Locate the cell with the specified text and output its [x, y] center coordinate. 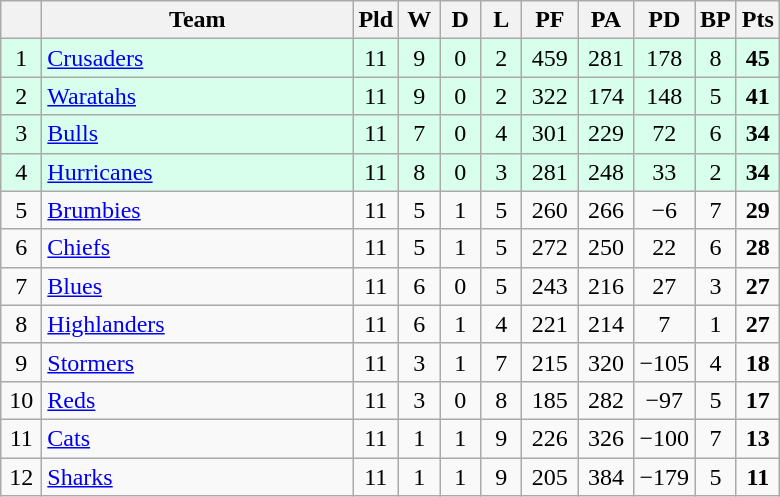
185 [550, 400]
301 [550, 134]
Chiefs [198, 248]
Team [198, 20]
12 [22, 477]
Cats [198, 438]
10 [22, 400]
−6 [664, 210]
174 [606, 96]
322 [550, 96]
22 [664, 248]
−97 [664, 400]
243 [550, 286]
Sharks [198, 477]
272 [550, 248]
28 [758, 248]
72 [664, 134]
13 [758, 438]
Bulls [198, 134]
229 [606, 134]
384 [606, 477]
L [502, 20]
−105 [664, 362]
Pts [758, 20]
Pld [376, 20]
45 [758, 58]
178 [664, 58]
18 [758, 362]
Stormers [198, 362]
282 [606, 400]
459 [550, 58]
41 [758, 96]
Crusaders [198, 58]
BP [716, 20]
Hurricanes [198, 172]
214 [606, 324]
Highlanders [198, 324]
Blues [198, 286]
148 [664, 96]
221 [550, 324]
248 [606, 172]
PD [664, 20]
215 [550, 362]
−100 [664, 438]
226 [550, 438]
Waratahs [198, 96]
PA [606, 20]
Brumbies [198, 210]
266 [606, 210]
250 [606, 248]
W [420, 20]
326 [606, 438]
216 [606, 286]
33 [664, 172]
−179 [664, 477]
260 [550, 210]
D [460, 20]
17 [758, 400]
320 [606, 362]
29 [758, 210]
205 [550, 477]
Reds [198, 400]
PF [550, 20]
